Search for the cell housing the specified text and yield its [x, y] center coordinate. 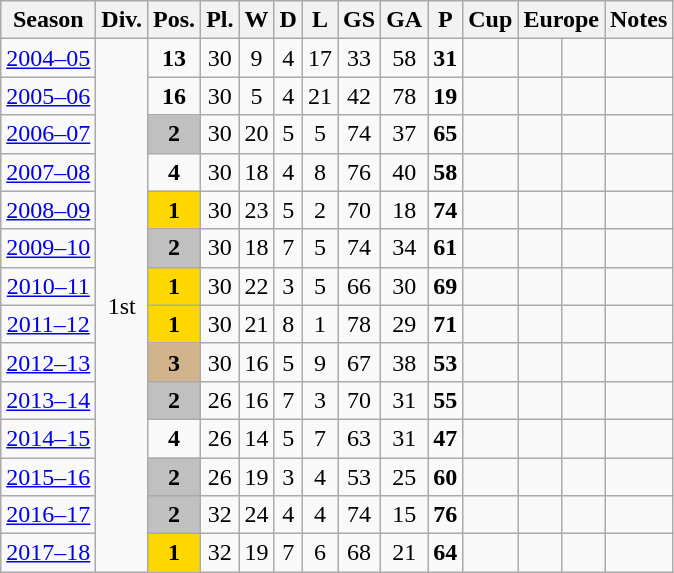
Europe [562, 20]
23 [256, 210]
Notes [638, 20]
66 [360, 286]
1st [122, 306]
34 [404, 248]
2004–05 [48, 58]
22 [256, 286]
Div. [122, 20]
2009–10 [48, 248]
38 [404, 362]
69 [446, 286]
61 [446, 248]
40 [404, 172]
W [256, 20]
GA [404, 20]
67 [360, 362]
14 [256, 438]
24 [256, 515]
Season [48, 20]
Pl. [220, 20]
2007–08 [48, 172]
20 [256, 134]
29 [404, 324]
2014–15 [48, 438]
13 [174, 58]
68 [360, 553]
2006–07 [48, 134]
42 [360, 96]
47 [446, 438]
25 [404, 477]
2012–13 [48, 362]
2008–09 [48, 210]
17 [320, 58]
2016–17 [48, 515]
2010–11 [48, 286]
D [288, 20]
2005–06 [48, 96]
2017–18 [48, 553]
GS [360, 20]
2013–14 [48, 400]
2015–16 [48, 477]
71 [446, 324]
2011–12 [48, 324]
64 [446, 553]
15 [404, 515]
37 [404, 134]
33 [360, 58]
65 [446, 134]
Cup [490, 20]
P [446, 20]
L [320, 20]
63 [360, 438]
60 [446, 477]
55 [446, 400]
6 [320, 553]
Pos. [174, 20]
